Search for the cell housing the specified text and yield its (x, y) center coordinate. 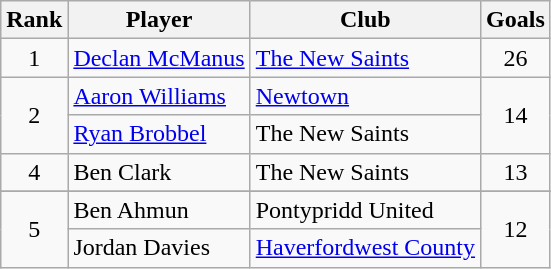
Declan McManus (159, 58)
Player (159, 20)
5 (34, 229)
14 (516, 115)
Ben Ahmun (159, 210)
Newtown (365, 96)
Aaron Williams (159, 96)
Pontypridd United (365, 210)
13 (516, 172)
Haverfordwest County (365, 248)
26 (516, 58)
Jordan Davies (159, 248)
Ryan Brobbel (159, 134)
1 (34, 58)
2 (34, 115)
Rank (34, 20)
Ben Clark (159, 172)
Club (365, 20)
Goals (516, 20)
4 (34, 172)
12 (516, 229)
